Scan for the cell matching the given text and deliver its (x, y) coordinate at center. 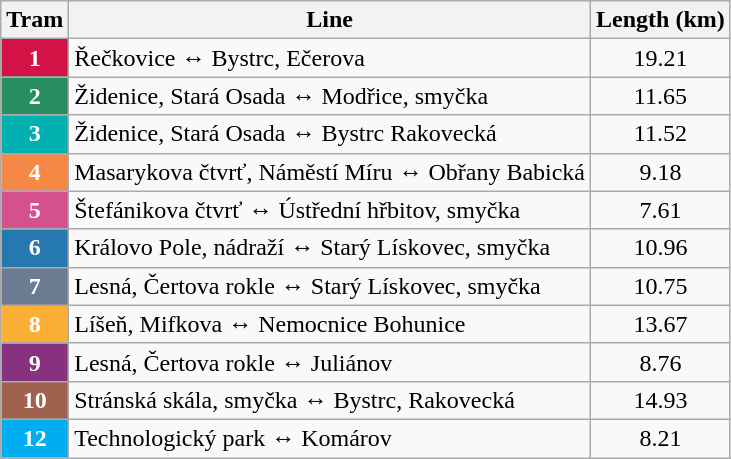
Length (km) (661, 20)
10 (35, 400)
Line (330, 20)
Líšeň, Mifkova ↔ Nemocnice Bohunice (330, 324)
Tram (35, 20)
11.52 (661, 134)
7 (35, 286)
9 (35, 362)
9.18 (661, 172)
4 (35, 172)
Řečkovice ↔ Bystrc, Ečerova (330, 58)
7.61 (661, 210)
8 (35, 324)
1 (35, 58)
8.76 (661, 362)
Lesná, Čertova rokle ↔ Juliánov (330, 362)
6 (35, 248)
10.75 (661, 286)
5 (35, 210)
Lesná, Čertova rokle ↔ Starý Lískovec, smyčka (330, 286)
Židenice, Stará Osada ↔ Modřice, smyčka (330, 96)
Masarykova čtvrť, Náměstí Míru ↔ Obřany Babická (330, 172)
Královo Pole, nádraží ↔ Starý Lískovec, smyčka (330, 248)
12 (35, 438)
2 (35, 96)
13.67 (661, 324)
Technologický park ↔ Komárov (330, 438)
11.65 (661, 96)
10.96 (661, 248)
14.93 (661, 400)
Židenice, Stará Osada ↔ Bystrc Rakovecká (330, 134)
3 (35, 134)
Stránská skála, smyčka ↔ Bystrc, Rakovecká (330, 400)
19.21 (661, 58)
Štefánikova čtvrť ↔ Ústřední hřbitov, smyčka (330, 210)
8.21 (661, 438)
